Detect which cell encompasses the target text, then output its [X, Y] center coordinate. 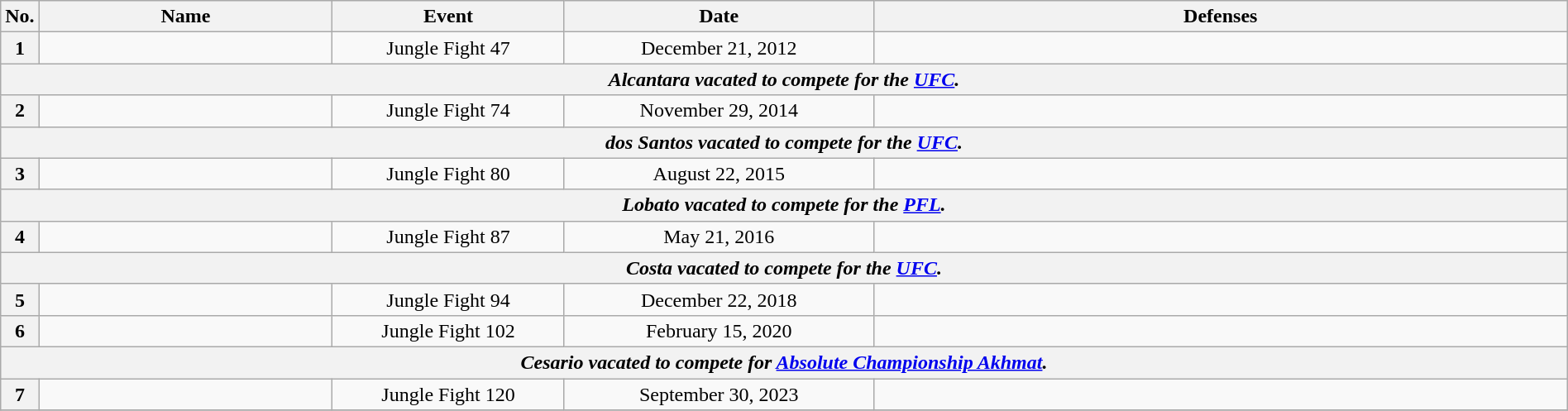
Jungle Fight 87 [448, 237]
Jungle Fight 47 [448, 48]
May 21, 2016 [719, 237]
Cesario vacated to compete for Absolute Championship Akhmat. [784, 362]
Event [448, 17]
1 [20, 48]
7 [20, 394]
Alcantara vacated to compete for the UFC. [784, 79]
February 15, 2020 [719, 331]
Defenses [1221, 17]
5 [20, 299]
November 29, 2014 [719, 111]
4 [20, 237]
Name [185, 17]
Jungle Fight 102 [448, 331]
Costa vacated to compete for the UFC. [784, 268]
Date [719, 17]
dos Santos vacated to compete for the UFC. [784, 142]
Lobato vacated to compete for the PFL. [784, 205]
Jungle Fight 74 [448, 111]
December 22, 2018 [719, 299]
2 [20, 111]
December 21, 2012 [719, 48]
Jungle Fight 120 [448, 394]
Jungle Fight 94 [448, 299]
3 [20, 174]
Jungle Fight 80 [448, 174]
6 [20, 331]
August 22, 2015 [719, 174]
September 30, 2023 [719, 394]
No. [20, 17]
